Scan for the cell matching the given text and deliver its [x, y] coordinate at center. 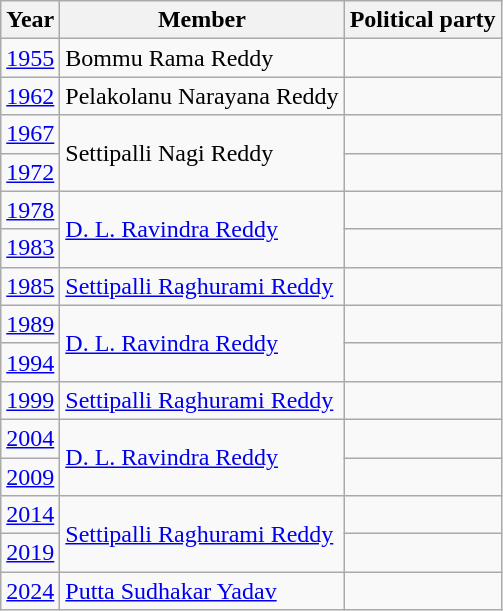
1967 [30, 134]
1989 [30, 324]
2009 [30, 477]
Putta Sudhakar Yadav [202, 591]
1978 [30, 210]
2024 [30, 591]
Year [30, 20]
Pelakolanu Narayana Reddy [202, 96]
1962 [30, 96]
1983 [30, 248]
2004 [30, 438]
1999 [30, 400]
1955 [30, 58]
Bommu Rama Reddy [202, 58]
2014 [30, 515]
1994 [30, 362]
Settipalli Nagi Reddy [202, 153]
Member [202, 20]
2019 [30, 553]
1985 [30, 286]
1972 [30, 172]
Political party [422, 20]
